For the text-containing cell, return its midpoint in (X, Y) coordinate format. 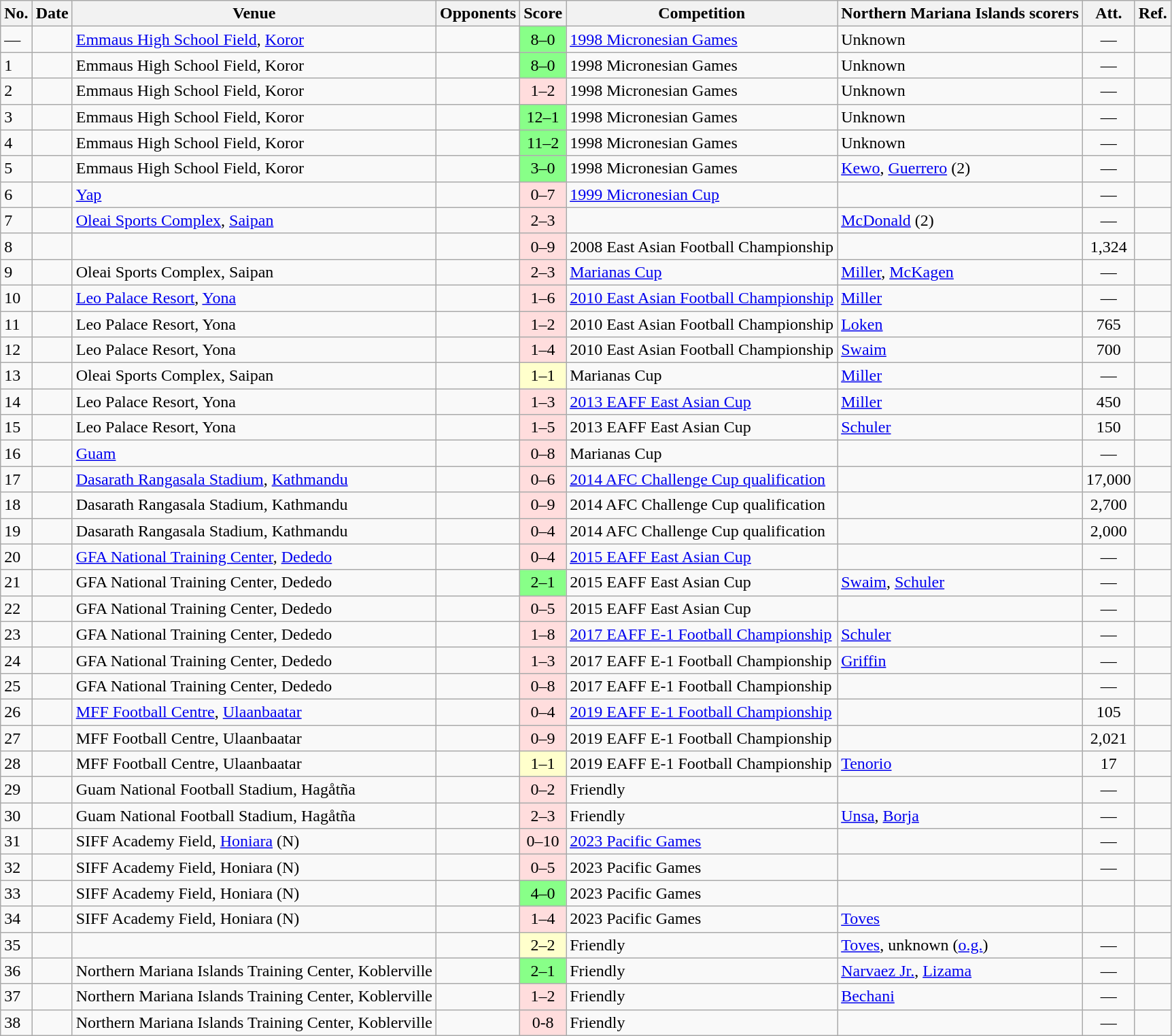
Miller, McKagen (960, 272)
3–0 (543, 169)
1–5 (543, 428)
1999 Micronesian Cup (702, 194)
32 (16, 867)
Northern Mariana Islands scorers (960, 14)
5 (16, 169)
2,700 (1108, 505)
38 (16, 1022)
30 (16, 816)
8 (16, 246)
Swaim (960, 350)
Ref. (1153, 14)
22 (16, 608)
1–6 (543, 298)
6 (16, 194)
23 (16, 634)
2008 East Asian Football Championship (702, 246)
1–8 (543, 634)
29 (16, 790)
0–6 (543, 479)
3 (16, 117)
7 (16, 220)
11 (16, 324)
34 (16, 919)
9 (16, 272)
Date (52, 14)
Tenorio (960, 764)
Guam (254, 453)
450 (1108, 402)
4 (16, 143)
4–0 (543, 893)
20 (16, 557)
Swaim, Schuler (960, 583)
25 (16, 686)
Att. (1108, 14)
31 (16, 842)
Griffin (960, 660)
Unsa, Borja (960, 816)
24 (16, 660)
28 (16, 764)
105 (1108, 712)
37 (16, 997)
No. (16, 14)
12 (16, 350)
11–2 (543, 143)
Score (543, 14)
Toves, unknown (o.g.) (960, 945)
2,021 (1108, 738)
13 (16, 376)
2 (16, 91)
Toves (960, 919)
150 (1108, 428)
Bechani (960, 997)
27 (16, 738)
26 (16, 712)
0–7 (543, 194)
Venue (254, 14)
15 (16, 428)
700 (1108, 350)
33 (16, 893)
10 (16, 298)
Competition (702, 14)
Yap (254, 194)
17,000 (1108, 479)
Narvaez Jr., Lizama (960, 971)
2–2 (543, 945)
1,324 (1108, 246)
Kewo, Guerrero (2) (960, 169)
Loken (960, 324)
14 (16, 402)
Opponents (479, 14)
0–2 (543, 790)
1 (16, 65)
765 (1108, 324)
21 (16, 583)
16 (16, 453)
36 (16, 971)
35 (16, 945)
McDonald (2) (960, 220)
18 (16, 505)
2,000 (1108, 531)
12–1 (543, 117)
0–10 (543, 842)
19 (16, 531)
0-8 (543, 1022)
